Output the (x, y) coordinate of the center of the cell containing the given text.  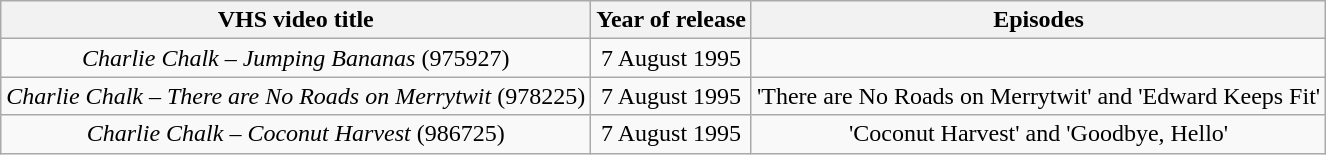
Charlie Chalk – There are No Roads on Merrytwit (978225) (296, 96)
Charlie Chalk – Coconut Harvest (986725) (296, 134)
Episodes (1038, 20)
Charlie Chalk – Jumping Bananas (975927) (296, 58)
'Coconut Harvest' and 'Goodbye, Hello' (1038, 134)
Year of release (672, 20)
VHS video title (296, 20)
'There are No Roads on Merrytwit' and 'Edward Keeps Fit' (1038, 96)
